Provide the [x, y] coordinate of the cell's center where the given text is located.  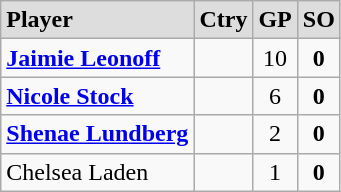
1 [275, 172]
10 [275, 58]
2 [275, 134]
Ctry [224, 20]
Jaimie Leonoff [98, 58]
GP [275, 20]
Chelsea Laden [98, 172]
Nicole Stock [98, 96]
Player [98, 20]
Shenae Lundberg [98, 134]
6 [275, 96]
SO [318, 20]
